Capture the cell that displays the provided text and extract its (X, Y) central coordinate. 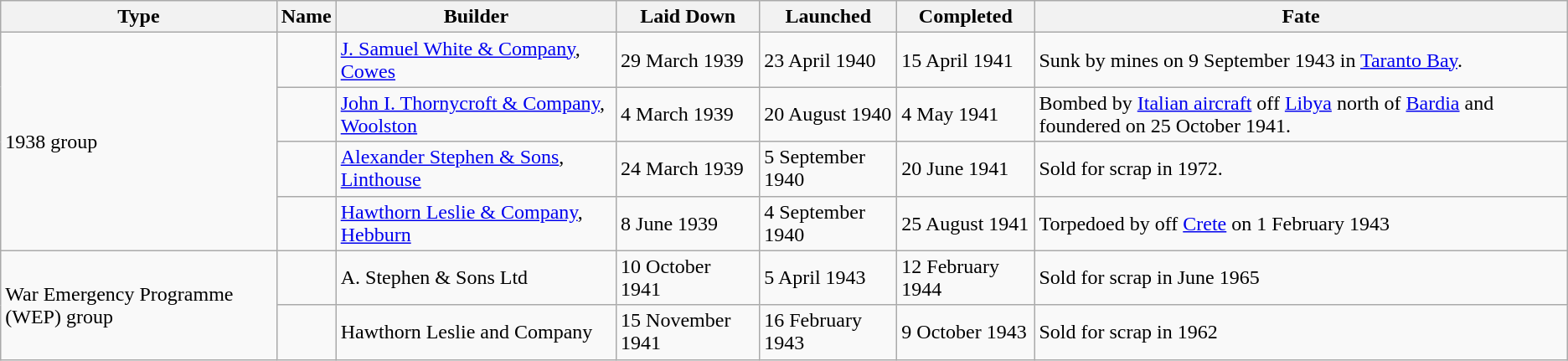
Builder (476, 17)
Laid Down (689, 17)
1938 group (139, 142)
Hawthorn Leslie and Company (476, 332)
War Emergency Programme (WEP) group (139, 305)
4 September 1940 (828, 223)
4 May 1941 (966, 114)
29 March 1939 (689, 60)
8 June 1939 (689, 223)
Launched (828, 17)
Torpedoed by off Crete on 1 February 1943 (1301, 223)
Hawthorn Leslie & Company, Hebburn (476, 223)
Sold for scrap in 1972. (1301, 169)
Fate (1301, 17)
John I. Thornycroft & Company, Woolston (476, 114)
4 March 1939 (689, 114)
12 February 1944 (966, 278)
24 March 1939 (689, 169)
Sunk by mines on 9 September 1943 in Taranto Bay. (1301, 60)
20 August 1940 (828, 114)
20 June 1941 (966, 169)
Sold for scrap in 1962 (1301, 332)
5 April 1943 (828, 278)
Sold for scrap in June 1965 (1301, 278)
Completed (966, 17)
16 February 1943 (828, 332)
Name (307, 17)
Type (139, 17)
J. Samuel White & Company, Cowes (476, 60)
5 September 1940 (828, 169)
Bombed by Italian aircraft off Libya north of Bardia and foundered on 25 October 1941. (1301, 114)
10 October 1941 (689, 278)
Alexander Stephen & Sons, Linthouse (476, 169)
A. Stephen & Sons Ltd (476, 278)
15 April 1941 (966, 60)
9 October 1943 (966, 332)
25 August 1941 (966, 223)
15 November 1941 (689, 332)
23 April 1940 (828, 60)
